For the text-containing cell, return its midpoint in [X, Y] coordinate format. 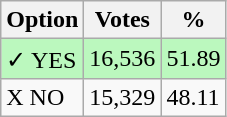
% [194, 20]
15,329 [122, 97]
Option [42, 20]
X NO [42, 97]
16,536 [122, 59]
51.89 [194, 59]
✓ YES [42, 59]
48.11 [194, 97]
Votes [122, 20]
